Output the [x, y] coordinate of the center of the cell containing the given text.  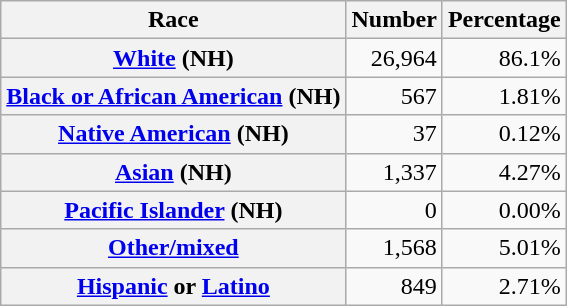
Percentage [504, 20]
Asian (NH) [174, 172]
5.01% [504, 248]
Number [394, 20]
2.71% [504, 286]
Pacific Islander (NH) [174, 210]
Black or African American (NH) [174, 96]
849 [394, 286]
Race [174, 20]
White (NH) [174, 58]
1,568 [394, 248]
Native American (NH) [174, 134]
567 [394, 96]
0.00% [504, 210]
Hispanic or Latino [174, 286]
1,337 [394, 172]
4.27% [504, 172]
Other/mixed [174, 248]
37 [394, 134]
1.81% [504, 96]
0.12% [504, 134]
86.1% [504, 58]
0 [394, 210]
26,964 [394, 58]
